Find where the given text appears and provide that cell's center as [X, Y] coordinate. 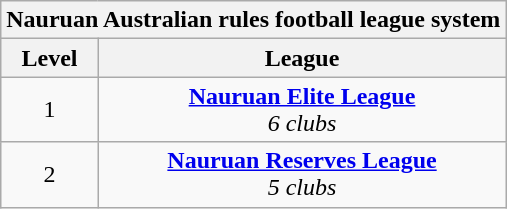
Nauruan Elite League6 clubs [302, 110]
2 [50, 174]
Level [50, 58]
League [302, 58]
1 [50, 110]
Nauruan Australian rules football league system [254, 20]
Nauruan Reserves League5 clubs [302, 174]
